For the text-containing cell, return its midpoint in (x, y) coordinate format. 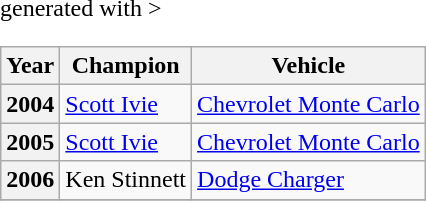
Year (30, 66)
2004 (30, 104)
2006 (30, 180)
Vehicle (309, 66)
2005 (30, 142)
Dodge Charger (309, 180)
Ken Stinnett (126, 180)
Champion (126, 66)
